Determine the (X, Y) coordinate at the center of the cell enclosing the given text.  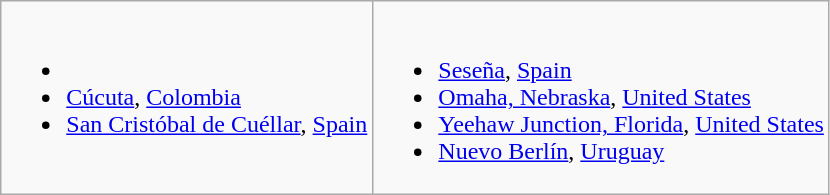
Seseña, Spain Omaha, Nebraska, United States Yeehaw Junction, Florida, United States Nuevo Berlín, Uruguay (602, 98)
Cúcuta, Colombia San Cristóbal de Cuéllar, Spain (187, 98)
